Identify which cell holds the provided text, then report its (x, y) central coordinate. 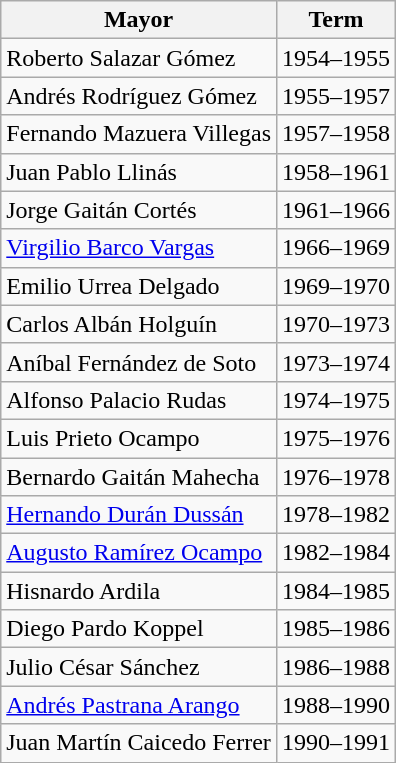
Jorge Gaitán Cortés (139, 210)
1985–1986 (336, 629)
1990–1991 (336, 743)
1966–1969 (336, 248)
Juan Martín Caicedo Ferrer (139, 743)
Term (336, 20)
Andrés Pastrana Arango (139, 705)
1970–1973 (336, 324)
Emilio Urrea Delgado (139, 286)
Virgilio Barco Vargas (139, 248)
Carlos Albán Holguín (139, 324)
Juan Pablo Llinás (139, 172)
1978–1982 (336, 515)
1982–1984 (336, 553)
Julio César Sánchez (139, 667)
1957–1958 (336, 134)
1975–1976 (336, 438)
1986–1988 (336, 667)
1958–1961 (336, 172)
Augusto Ramírez Ocampo (139, 553)
1974–1975 (336, 400)
1988–1990 (336, 705)
Bernardo Gaitán Mahecha (139, 477)
Aníbal Fernández de Soto (139, 362)
1976–1978 (336, 477)
1973–1974 (336, 362)
1961–1966 (336, 210)
1969–1970 (336, 286)
1954–1955 (336, 58)
Roberto Salazar Gómez (139, 58)
1955–1957 (336, 96)
Luis Prieto Ocampo (139, 438)
Hernando Durán Dussán (139, 515)
Hisnardo Ardila (139, 591)
Diego Pardo Koppel (139, 629)
Mayor (139, 20)
Fernando Mazuera Villegas (139, 134)
Andrés Rodríguez Gómez (139, 96)
Alfonso Palacio Rudas (139, 400)
1984–1985 (336, 591)
